Pinpoint the cell where the given text exists, returning its [X, Y] midpoint coordinate. 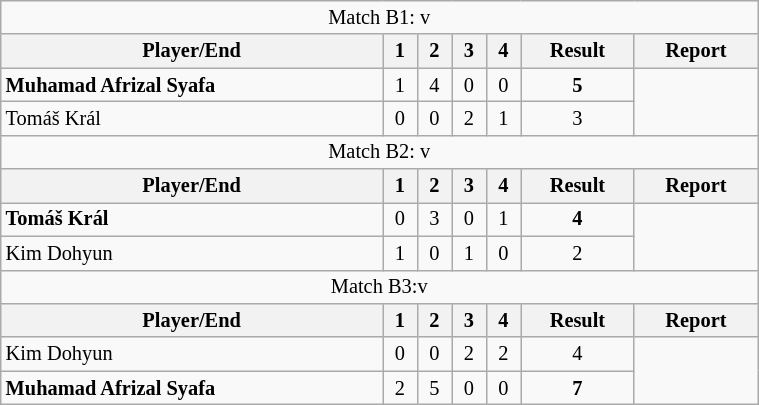
Match B2: v [380, 152]
7 [578, 388]
Match B3:v [380, 287]
Match B1: v [380, 17]
